Output the (X, Y) coordinate of the center of the cell containing the given text.  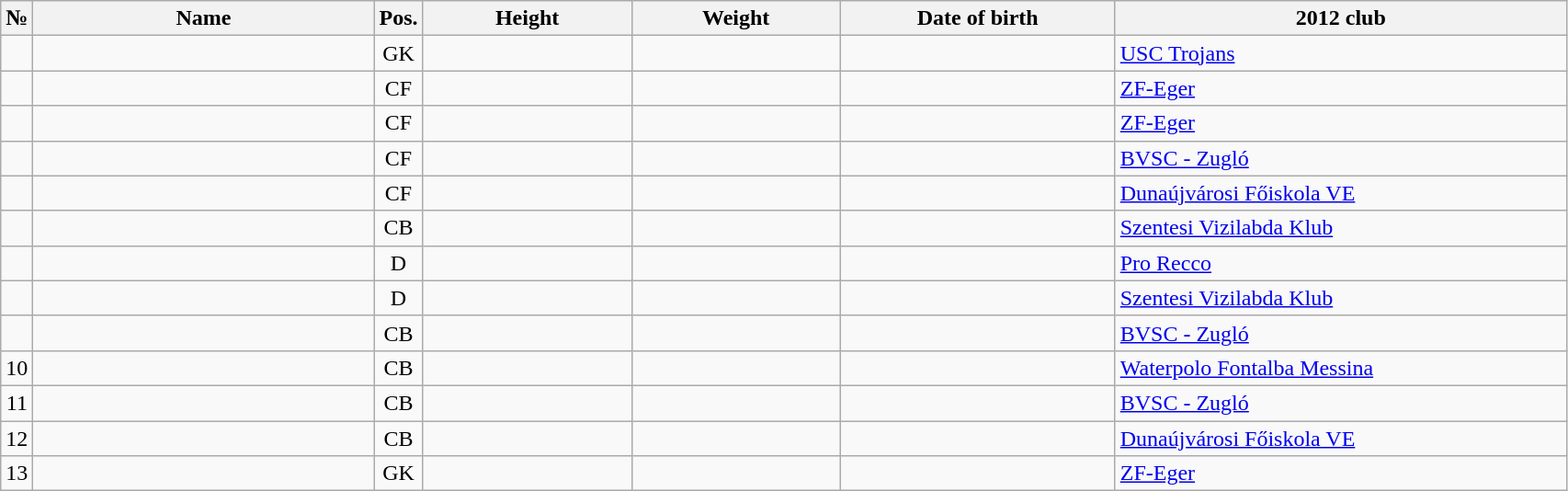
Pro Recco (1340, 263)
USC Trojans (1340, 53)
Name (204, 18)
12 (17, 439)
2012 club (1340, 18)
Weight (735, 18)
10 (17, 368)
Waterpolo Fontalba Messina (1340, 368)
Pos. (399, 18)
11 (17, 403)
Height (528, 18)
13 (17, 474)
Date of birth (978, 18)
№ (17, 18)
